Scan for the cell matching the given text and deliver its [x, y] coordinate at center. 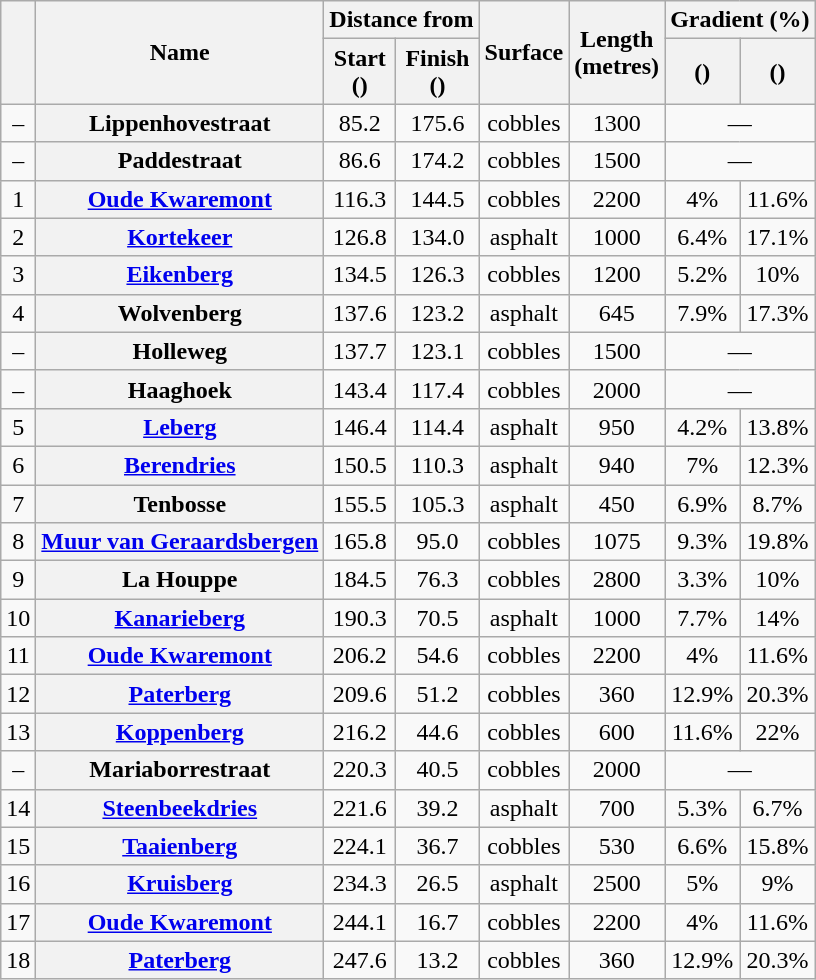
134.5 [360, 275]
Mariaborrestraat [180, 770]
244.1 [360, 922]
13 [18, 732]
19.8% [778, 542]
85.2 [360, 123]
Taaienberg [180, 846]
17.1% [778, 237]
39.2 [438, 808]
8.7% [778, 503]
Surface [524, 52]
Steenbeekdries [180, 808]
216.2 [360, 732]
Distance from [402, 20]
209.6 [360, 694]
950 [617, 427]
134.0 [438, 237]
44.6 [438, 732]
13.2 [438, 960]
51.2 [438, 694]
126.3 [438, 275]
95.0 [438, 542]
110.3 [438, 465]
Wolvenberg [180, 313]
18 [18, 960]
2800 [617, 580]
234.3 [360, 884]
Koppenberg [180, 732]
6 [18, 465]
206.2 [360, 656]
1075 [617, 542]
17.3% [778, 313]
7 [18, 503]
Finish() [438, 72]
12.3% [778, 465]
4 [18, 313]
Name [180, 52]
86.6 [360, 161]
6.9% [702, 503]
155.5 [360, 503]
116.3 [360, 199]
17 [18, 922]
Haaghoek [180, 389]
2500 [617, 884]
26.5 [438, 884]
150.5 [360, 465]
Muur van Geraardsbergen [180, 542]
22% [778, 732]
16 [18, 884]
Leberg [180, 427]
190.3 [360, 618]
7.9% [702, 313]
700 [617, 808]
123.2 [438, 313]
144.5 [438, 199]
175.6 [438, 123]
450 [617, 503]
La Houppe [180, 580]
2 [18, 237]
Berendries [180, 465]
5% [702, 884]
220.3 [360, 770]
123.1 [438, 351]
143.4 [360, 389]
7.7% [702, 618]
174.2 [438, 161]
4.2% [702, 427]
3.3% [702, 580]
137.7 [360, 351]
6.6% [702, 846]
7% [702, 465]
146.4 [360, 427]
3 [18, 275]
940 [617, 465]
645 [617, 313]
Eikenberg [180, 275]
14% [778, 618]
54.6 [438, 656]
12 [18, 694]
114.4 [438, 427]
184.5 [360, 580]
Tenbosse [180, 503]
16.7 [438, 922]
36.7 [438, 846]
Start() [360, 72]
10 [18, 618]
13.8% [778, 427]
126.8 [360, 237]
221.6 [360, 808]
6.7% [778, 808]
70.5 [438, 618]
117.4 [438, 389]
5 [18, 427]
Length(metres) [617, 52]
9% [778, 884]
Kruisberg [180, 884]
5.2% [702, 275]
Holleweg [180, 351]
8 [18, 542]
Kortekeer [180, 237]
Kanarieberg [180, 618]
15 [18, 846]
530 [617, 846]
15.8% [778, 846]
14 [18, 808]
9.3% [702, 542]
1 [18, 199]
5.3% [702, 808]
Paddestraat [180, 161]
76.3 [438, 580]
600 [617, 732]
11 [18, 656]
224.1 [360, 846]
40.5 [438, 770]
Lippenhovestraat [180, 123]
9 [18, 580]
105.3 [438, 503]
6.4% [702, 237]
165.8 [360, 542]
1200 [617, 275]
Gradient (%) [740, 20]
247.6 [360, 960]
137.6 [360, 313]
1300 [617, 123]
